From the cell containing the given text, extract its center point as [X, Y] coordinate. 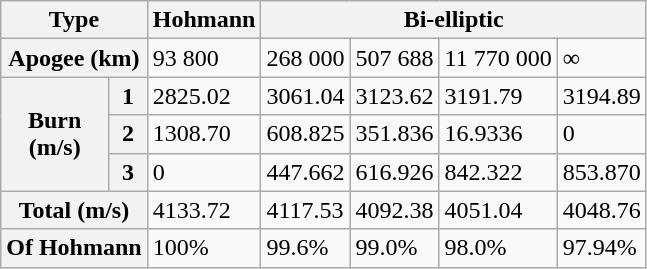
11 770 000 [498, 58]
3194.89 [602, 96]
268 000 [306, 58]
1 [128, 96]
99.0% [394, 248]
Type [74, 20]
∞ [602, 58]
853.870 [602, 172]
4048.76 [602, 210]
Total (m/s) [74, 210]
2 [128, 134]
616.926 [394, 172]
3191.79 [498, 96]
1308.70 [204, 134]
447.662 [306, 172]
99.6% [306, 248]
Apogee (km) [74, 58]
100% [204, 248]
Burn(m/s) [55, 134]
3 [128, 172]
3061.04 [306, 96]
4051.04 [498, 210]
Of Hohmann [74, 248]
93 800 [204, 58]
Bi-elliptic [454, 20]
351.836 [394, 134]
97.94% [602, 248]
16.9336 [498, 134]
Hohmann [204, 20]
4133.72 [204, 210]
842.322 [498, 172]
4117.53 [306, 210]
98.0% [498, 248]
4092.38 [394, 210]
507 688 [394, 58]
2825.02 [204, 96]
3123.62 [394, 96]
608.825 [306, 134]
